Identify which cell holds the provided text, then report its [x, y] central coordinate. 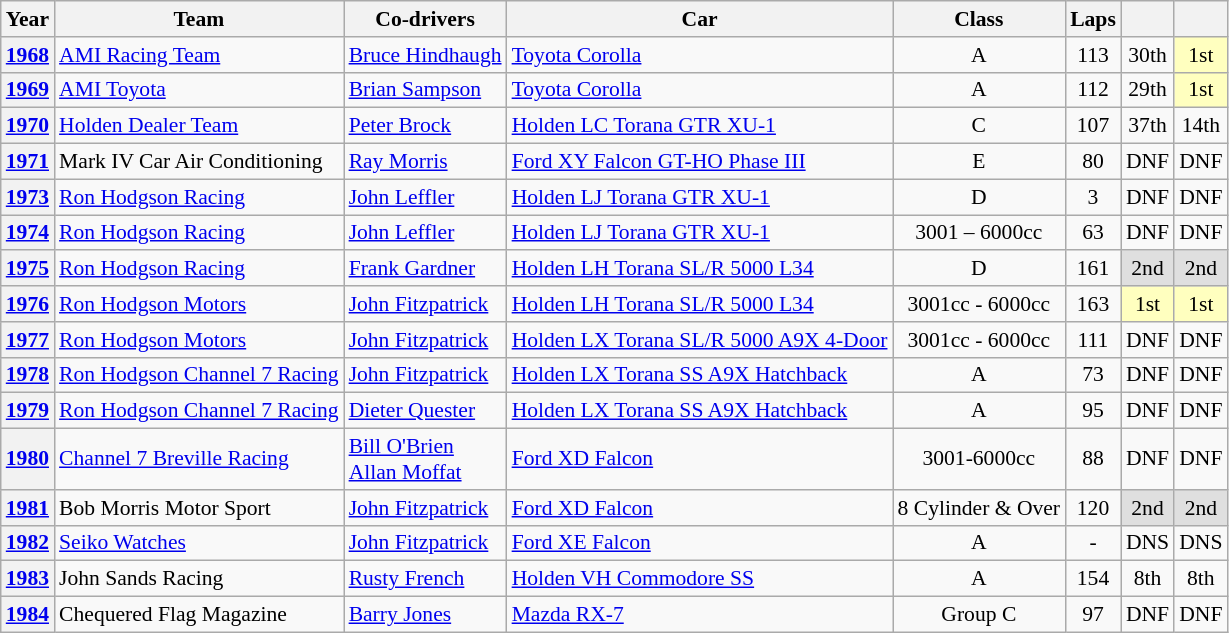
1973 [28, 197]
1975 [28, 269]
30th [1148, 55]
8 Cylinder & Over [980, 508]
73 [1093, 375]
1978 [28, 375]
E [980, 162]
Bill O'Brien Allan Moffat [426, 460]
Dieter Quester [426, 411]
154 [1093, 579]
3 [1093, 197]
Rusty French [426, 579]
1974 [28, 233]
161 [1093, 269]
107 [1093, 126]
1982 [28, 543]
Mark IV Car Air Conditioning [199, 162]
Seiko Watches [199, 543]
Co-drivers [426, 19]
Brian Sampson [426, 90]
88 [1093, 460]
37th [1148, 126]
80 [1093, 162]
AMI Racing Team [199, 55]
Car [700, 19]
Holden VH Commodore SS [700, 579]
- [1093, 543]
1984 [28, 615]
C [980, 126]
Ray Morris [426, 162]
Barry Jones [426, 615]
113 [1093, 55]
Holden LC Torana GTR XU-1 [700, 126]
Ford XY Falcon GT-HO Phase III [700, 162]
Laps [1093, 19]
3001-6000cc [980, 460]
1968 [28, 55]
111 [1093, 340]
Team [199, 19]
1979 [28, 411]
1971 [28, 162]
1983 [28, 579]
1980 [28, 460]
63 [1093, 233]
1976 [28, 304]
Mazda RX-7 [700, 615]
Class [980, 19]
Frank Gardner [426, 269]
Peter Brock [426, 126]
120 [1093, 508]
3001 – 6000cc [980, 233]
John Sands Racing [199, 579]
Bruce Hindhaugh [426, 55]
Ford XE Falcon [700, 543]
112 [1093, 90]
Year [28, 19]
Bob Morris Motor Sport [199, 508]
1970 [28, 126]
95 [1093, 411]
1977 [28, 340]
Holden LX Torana SL/R 5000 A9X 4-Door [700, 340]
Channel 7 Breville Racing [199, 460]
1969 [28, 90]
97 [1093, 615]
Holden Dealer Team [199, 126]
14th [1200, 126]
1981 [28, 508]
Group C [980, 615]
163 [1093, 304]
29th [1148, 90]
AMI Toyota [199, 90]
Chequered Flag Magazine [199, 615]
